Pinpoint the cell where the given text exists, returning its [x, y] midpoint coordinate. 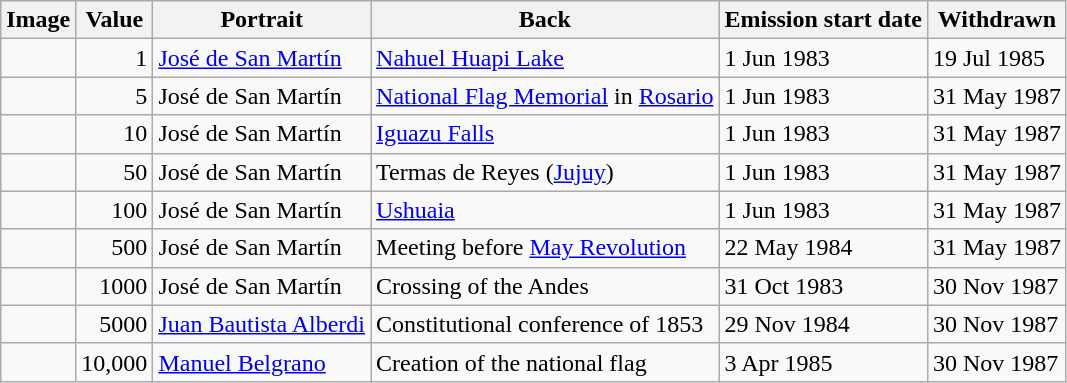
10,000 [114, 362]
19 Jul 1985 [996, 58]
22 May 1984 [823, 248]
29 Nov 1984 [823, 324]
1 [114, 58]
Juan Bautista Alberdi [262, 324]
5000 [114, 324]
31 Oct 1983 [823, 286]
Withdrawn [996, 20]
Image [38, 20]
Manuel Belgrano [262, 362]
10 [114, 134]
100 [114, 210]
Portrait [262, 20]
500 [114, 248]
Back [545, 20]
Termas de Reyes (Jujuy) [545, 172]
Crossing of the Andes [545, 286]
50 [114, 172]
Nahuel Huapi Lake [545, 58]
5 [114, 96]
1000 [114, 286]
3 Apr 1985 [823, 362]
Emission start date [823, 20]
Creation of the national flag [545, 362]
National Flag Memorial in Rosario [545, 96]
Ushuaia [545, 210]
Constitutional conference of 1853 [545, 324]
Meeting before May Revolution [545, 248]
Value [114, 20]
Iguazu Falls [545, 134]
